Extract the [x, y] coordinate from the center of the cell holding the provided text.  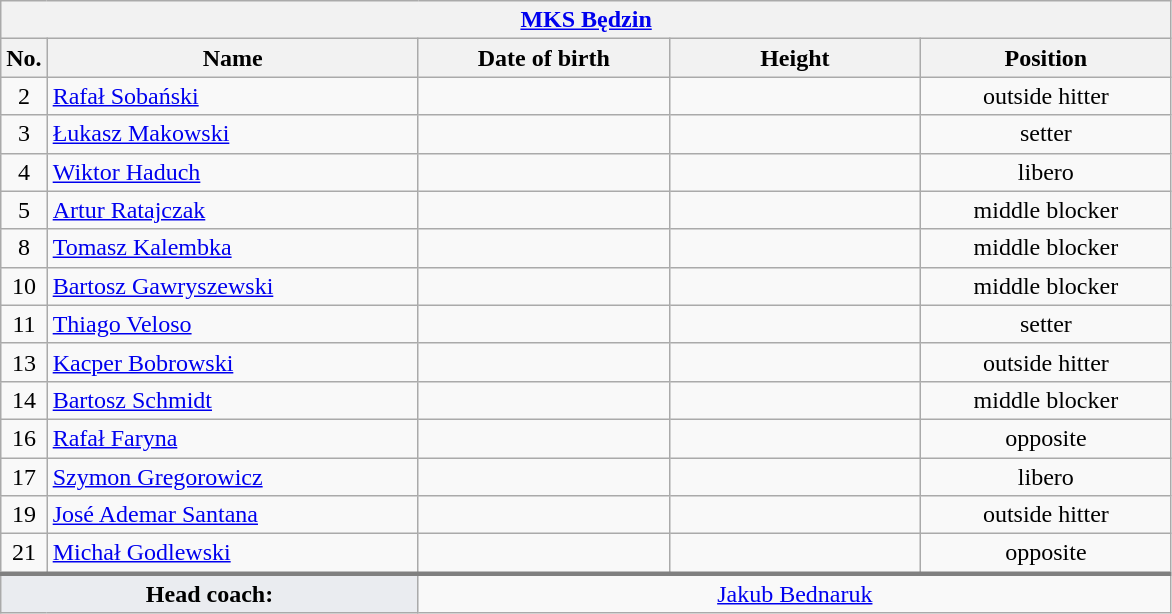
Bartosz Schmidt [232, 400]
Date of birth [544, 58]
5 [24, 210]
Łukasz Makowski [232, 134]
Kacper Bobrowski [232, 362]
4 [24, 172]
Rafał Sobański [232, 96]
Height [794, 58]
Artur Ratajczak [232, 210]
19 [24, 515]
16 [24, 438]
Bartosz Gawryszewski [232, 286]
MKS Będzin [586, 20]
José Ademar Santana [232, 515]
13 [24, 362]
Position [1046, 58]
Rafał Faryna [232, 438]
21 [24, 554]
14 [24, 400]
Thiago Veloso [232, 324]
3 [24, 134]
10 [24, 286]
Tomasz Kalembka [232, 248]
2 [24, 96]
Name [232, 58]
No. [24, 58]
17 [24, 477]
11 [24, 324]
Szymon Gregorowicz [232, 477]
Jakub Bednaruk [794, 593]
Michał Godlewski [232, 554]
Head coach: [210, 593]
Wiktor Haduch [232, 172]
8 [24, 248]
